Detect which cell encompasses the target text, then output its (x, y) center coordinate. 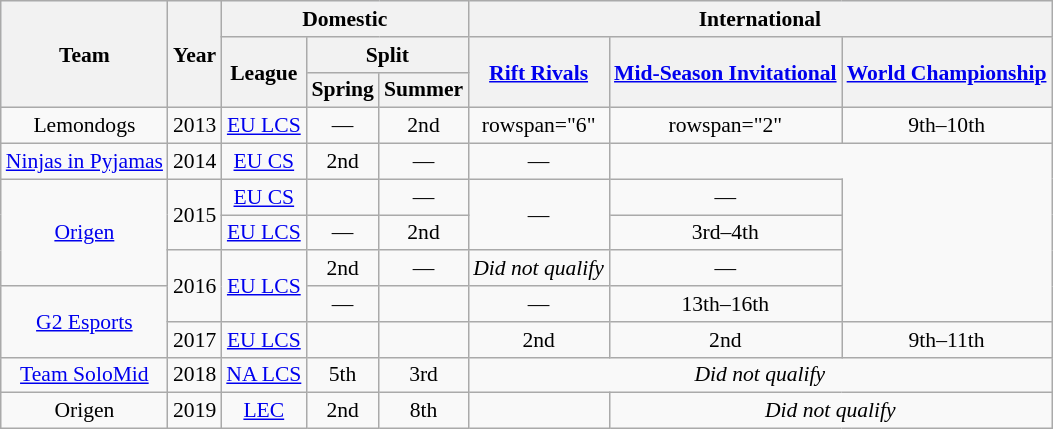
G2 Esports (84, 322)
2015 (194, 214)
Mid-Season Invitational (726, 72)
Rift Rivals (538, 72)
Split (387, 55)
8th (424, 411)
3rd (424, 375)
Team (84, 54)
LEC (264, 411)
Domestic (344, 19)
9th–11th (947, 340)
2017 (194, 340)
NA LCS (264, 375)
Lemondogs (84, 126)
League (264, 72)
World Championship (947, 72)
Summer (424, 90)
2016 (194, 286)
5th (342, 375)
Ninjas in Pyjamas (84, 162)
rowspan="6" (538, 126)
9th–10th (947, 126)
2013 (194, 126)
Year (194, 54)
13th–16th (726, 304)
2019 (194, 411)
Team SoloMid (84, 375)
3rd–4th (726, 233)
rowspan="2" (726, 126)
International (760, 19)
2018 (194, 375)
2014 (194, 162)
Spring (342, 90)
